Detect which cell encompasses the target text, then output its [X, Y] center coordinate. 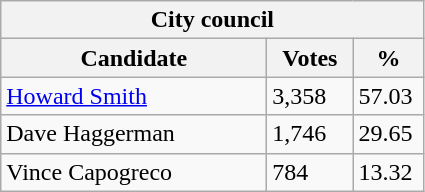
1,746 [310, 134]
3,358 [310, 96]
Howard Smith [134, 96]
% [388, 58]
29.65 [388, 134]
57.03 [388, 96]
784 [310, 172]
Vince Capogreco [134, 172]
Votes [310, 58]
Candidate [134, 58]
City council [212, 20]
13.32 [388, 172]
Dave Haggerman [134, 134]
